Find where the given text appears and provide that cell's center as (X, Y) coordinate. 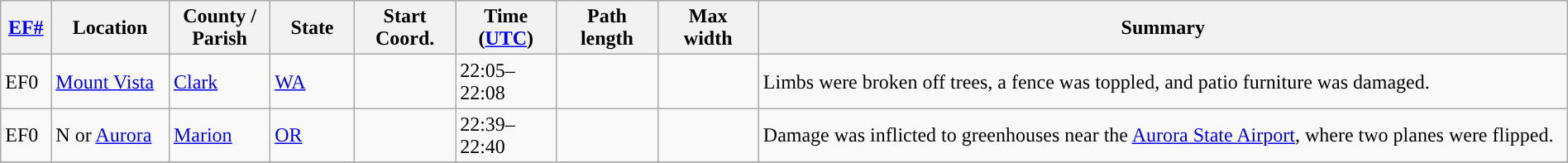
Limbs were broken off trees, a fence was toppled, and patio furniture was damaged. (1163, 81)
State (313, 28)
Path length (607, 28)
Damage was inflicted to greenhouses near the Aurora State Airport, where two planes were flipped. (1163, 136)
Clark (219, 81)
County / Parish (219, 28)
Summary (1163, 28)
22:39–22:40 (506, 136)
WA (313, 81)
Mount Vista (111, 81)
EF# (26, 28)
Time (UTC) (506, 28)
Location (111, 28)
Marion (219, 136)
Max width (708, 28)
22:05–22:08 (506, 81)
N or Aurora (111, 136)
OR (313, 136)
Start Coord. (404, 28)
